Extract the (x, y) coordinate from the center of the cell holding the provided text.  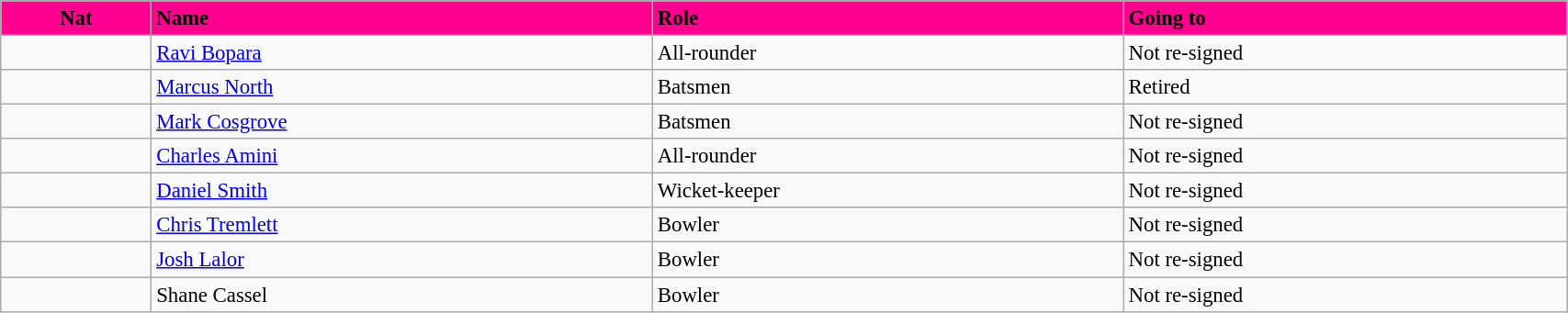
Daniel Smith (402, 191)
Going to (1345, 18)
Charles Amini (402, 156)
Josh Lalor (402, 260)
Shane Cassel (402, 295)
Name (402, 18)
Wicket-keeper (889, 191)
Nat (76, 18)
Retired (1345, 87)
Ravi Bopara (402, 53)
Role (889, 18)
Marcus North (402, 87)
Mark Cosgrove (402, 122)
Chris Tremlett (402, 225)
